Provide the [x, y] coordinate of the cell's center where the given text is located.  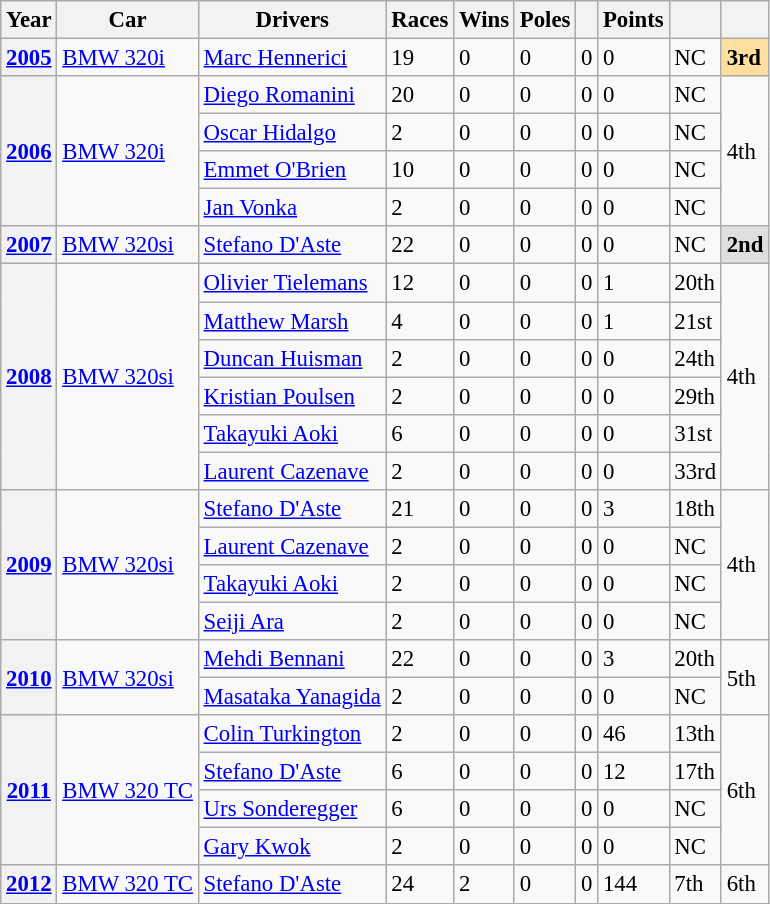
2008 [29, 377]
2005 [29, 58]
31st [695, 433]
19 [420, 58]
33rd [695, 471]
Emmet O'Brien [292, 170]
5th [744, 678]
Matthew Marsh [292, 321]
7th [695, 885]
2007 [29, 245]
4 [420, 321]
Duncan Huisman [292, 358]
2009 [29, 565]
Kristian Poulsen [292, 396]
Jan Vonka [292, 208]
17th [695, 772]
Masataka Yanagida [292, 697]
Mehdi Bennani [292, 659]
Olivier Tielemans [292, 283]
20 [420, 95]
144 [634, 885]
13th [695, 734]
2011 [29, 790]
Urs Sonderegger [292, 809]
2010 [29, 678]
24 [420, 885]
2012 [29, 885]
Marc Hennerici [292, 58]
3rd [744, 58]
Gary Kwok [292, 847]
18th [695, 509]
Races [420, 20]
Car [128, 20]
10 [420, 170]
46 [634, 734]
Oscar Hidalgo [292, 133]
2nd [744, 245]
2006 [29, 151]
Wins [484, 20]
21st [695, 321]
Year [29, 20]
24th [695, 358]
Points [634, 20]
Diego Romanini [292, 95]
Poles [544, 20]
29th [695, 396]
Colin Turkington [292, 734]
Seiji Ara [292, 621]
Drivers [292, 20]
21 [420, 509]
